Detect which cell encompasses the target text, then output its [x, y] center coordinate. 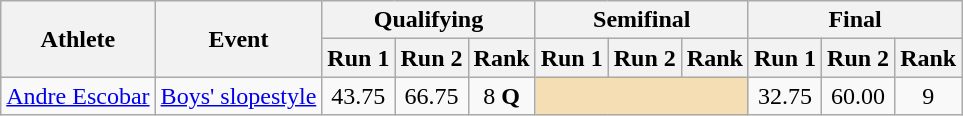
8 Q [502, 96]
Boys' slopestyle [238, 96]
Athlete [78, 39]
Final [854, 20]
32.75 [784, 96]
66.75 [432, 96]
43.75 [358, 96]
Qualifying [428, 20]
9 [928, 96]
Andre Escobar [78, 96]
Semifinal [642, 20]
60.00 [858, 96]
Event [238, 39]
